Search for the cell housing the specified text and yield its (X, Y) center coordinate. 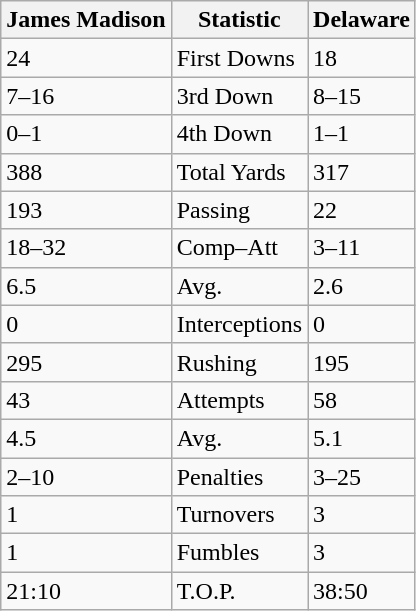
6.5 (86, 286)
0–1 (86, 134)
Comp–Att (239, 248)
Turnovers (239, 515)
James Madison (86, 20)
58 (362, 400)
5.1 (362, 438)
T.O.P. (239, 591)
317 (362, 172)
195 (362, 362)
Statistic (239, 20)
First Downs (239, 58)
193 (86, 210)
18–32 (86, 248)
Rushing (239, 362)
4.5 (86, 438)
Interceptions (239, 324)
Penalties (239, 477)
3–11 (362, 248)
8–15 (362, 96)
Total Yards (239, 172)
1–1 (362, 134)
295 (86, 362)
388 (86, 172)
Attempts (239, 400)
38:50 (362, 591)
24 (86, 58)
2–10 (86, 477)
7–16 (86, 96)
22 (362, 210)
Passing (239, 210)
2.6 (362, 286)
4th Down (239, 134)
3rd Down (239, 96)
Fumbles (239, 553)
3–25 (362, 477)
43 (86, 400)
18 (362, 58)
Delaware (362, 20)
21:10 (86, 591)
